Identify which cell holds the provided text, then report its (x, y) central coordinate. 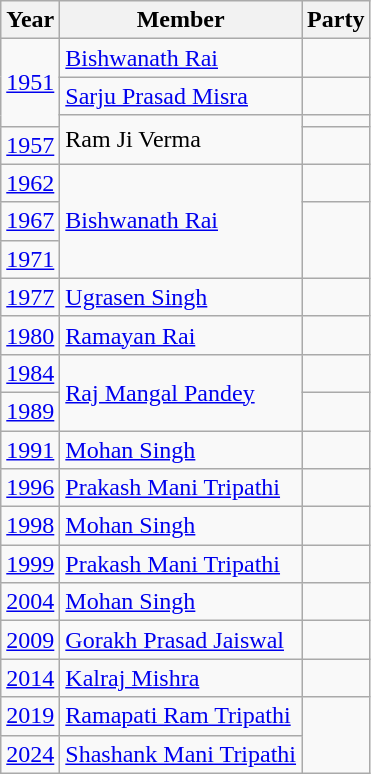
1971 (30, 259)
2019 (30, 716)
2024 (30, 754)
2004 (30, 602)
Raj Mangal Pandey (181, 392)
1977 (30, 297)
2009 (30, 640)
Year (30, 20)
2014 (30, 678)
Gorakh Prasad Jaiswal (181, 640)
1996 (30, 488)
1962 (30, 183)
1989 (30, 411)
Kalraj Mishra (181, 678)
1957 (30, 145)
1980 (30, 335)
Party (336, 20)
Ugrasen Singh (181, 297)
Ramayan Rai (181, 335)
1967 (30, 221)
Member (181, 20)
1998 (30, 526)
1951 (30, 82)
Sarju Prasad Misra (181, 96)
1984 (30, 373)
1999 (30, 564)
Shashank Mani Tripathi (181, 754)
Ram Ji Verma (181, 140)
1991 (30, 449)
Ramapati Ram Tripathi (181, 716)
